From the cell containing the given text, extract its center point as (X, Y) coordinate. 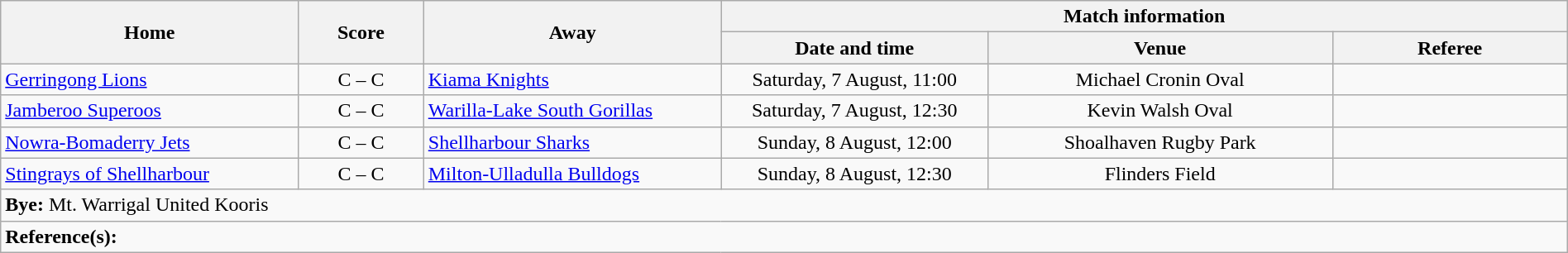
Away (572, 32)
Bye: Mt. Warrigal United Kooris (784, 205)
Match information (1145, 17)
Warilla-Lake South Gorillas (572, 111)
Reference(s): (784, 236)
Gerringong Lions (150, 79)
Saturday, 7 August, 12:30 (854, 111)
Sunday, 8 August, 12:00 (854, 142)
Kiama Knights (572, 79)
Nowra-Bomaderry Jets (150, 142)
Flinders Field (1159, 174)
Venue (1159, 48)
Referee (1450, 48)
Score (361, 32)
Sunday, 8 August, 12:30 (854, 174)
Date and time (854, 48)
Stingrays of Shellharbour (150, 174)
Jamberoo Superoos (150, 111)
Michael Cronin Oval (1159, 79)
Home (150, 32)
Shoalhaven Rugby Park (1159, 142)
Kevin Walsh Oval (1159, 111)
Saturday, 7 August, 11:00 (854, 79)
Milton-Ulladulla Bulldogs (572, 174)
Shellharbour Sharks (572, 142)
